Find where the given text appears and provide that cell's center as (x, y) coordinate. 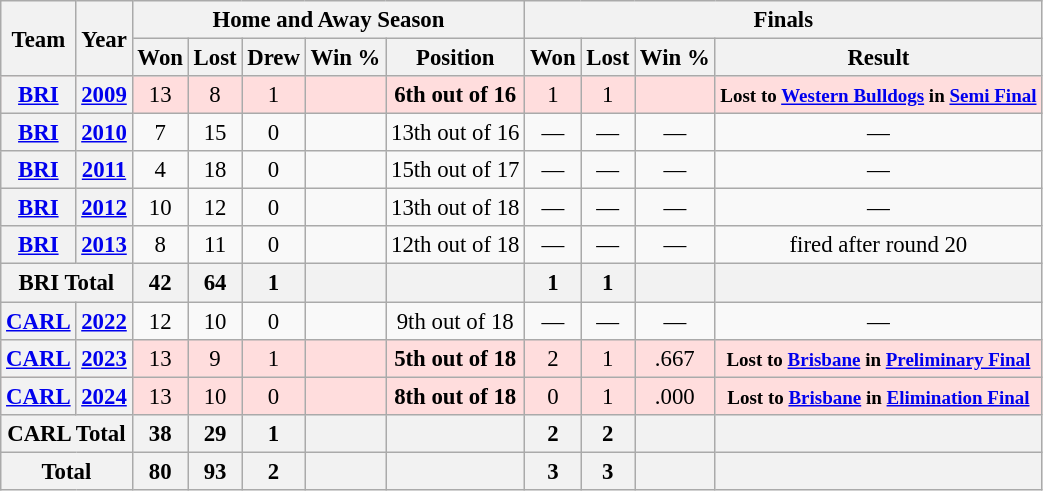
5th out of 18 (456, 358)
Lost to Western Bulldogs in Semi Final (878, 95)
Result (878, 58)
Team (38, 38)
93 (215, 471)
13th out of 16 (456, 133)
BRI Total (66, 283)
Lost to Brisbane in Preliminary Final (878, 358)
12th out of 18 (456, 245)
.667 (675, 358)
Total (66, 471)
fired after round 20 (878, 245)
2022 (104, 321)
2011 (104, 170)
2010 (104, 133)
13th out of 18 (456, 208)
42 (160, 283)
2024 (104, 396)
4 (160, 170)
2012 (104, 208)
9 (215, 358)
15th out of 17 (456, 170)
6th out of 16 (456, 95)
2023 (104, 358)
29 (215, 433)
80 (160, 471)
18 (215, 170)
2013 (104, 245)
11 (215, 245)
Lost to Brisbane in Elimination Final (878, 396)
64 (215, 283)
Position (456, 58)
7 (160, 133)
9th out of 18 (456, 321)
Year (104, 38)
CARL Total (66, 433)
2009 (104, 95)
8th out of 18 (456, 396)
Finals (784, 20)
.000 (675, 396)
Drew (274, 58)
15 (215, 133)
38 (160, 433)
Home and Away Season (328, 20)
